Provide the (X, Y) coordinate of the cell's center where the given text is located.  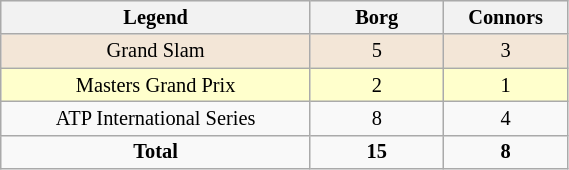
ATP International Series (156, 118)
5 (376, 51)
Grand Slam (156, 51)
Connors (506, 17)
Masters Grand Prix (156, 85)
1 (506, 85)
Legend (156, 17)
15 (376, 152)
3 (506, 51)
2 (376, 85)
4 (506, 118)
Borg (376, 17)
Total (156, 152)
